From the cell containing the given text, extract its center point as (X, Y) coordinate. 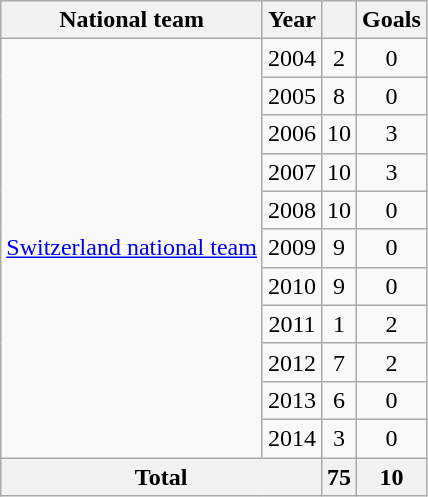
2005 (292, 96)
Total (162, 477)
75 (338, 477)
National team (132, 20)
2010 (292, 286)
2007 (292, 172)
2004 (292, 58)
2006 (292, 134)
Switzerland national team (132, 248)
2011 (292, 324)
Goals (392, 20)
2014 (292, 438)
6 (338, 400)
2013 (292, 400)
2009 (292, 248)
2008 (292, 210)
2012 (292, 362)
7 (338, 362)
8 (338, 96)
Year (292, 20)
1 (338, 324)
